Capture the cell that displays the provided text and extract its (X, Y) central coordinate. 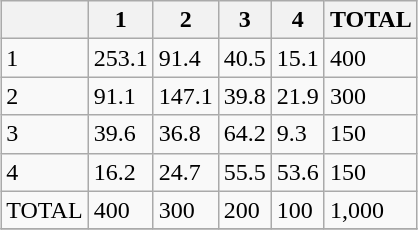
9.3 (298, 134)
53.6 (298, 172)
200 (244, 210)
55.5 (244, 172)
24.7 (186, 172)
91.4 (186, 58)
253.1 (120, 58)
15.1 (298, 58)
21.9 (298, 96)
40.5 (244, 58)
16.2 (120, 172)
64.2 (244, 134)
147.1 (186, 96)
1,000 (370, 210)
91.1 (120, 96)
39.8 (244, 96)
36.8 (186, 134)
100 (298, 210)
39.6 (120, 134)
